Output the (x, y) coordinate of the center of the cell containing the given text.  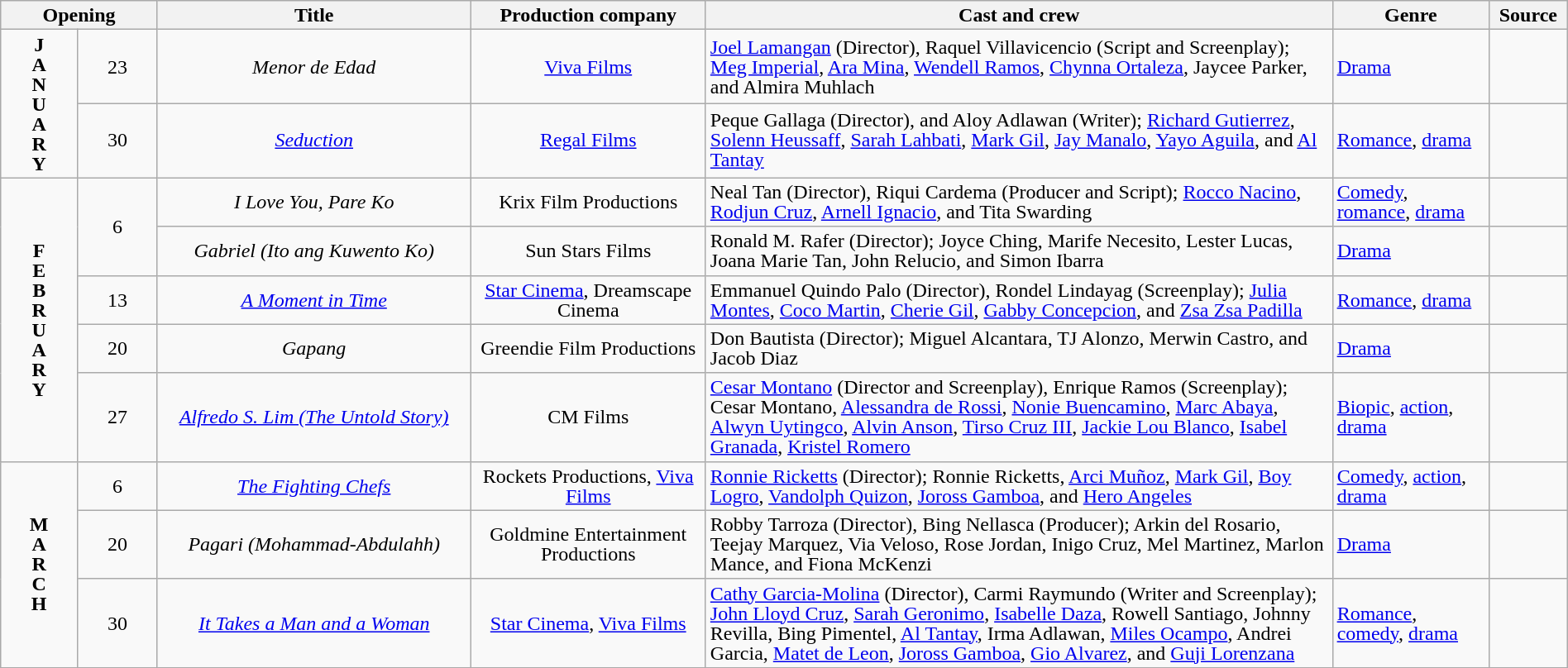
Genre (1411, 15)
Viva Films (588, 67)
JANUARY (40, 104)
Opening (79, 15)
It Takes a Man and a Woman (314, 623)
Emmanuel Quindo Palo (Director), Rondel Lindayag (Screenplay); Julia Montes, Coco Martin, Cherie Gil, Gabby Concepcion, and Zsa Zsa Padilla (1019, 299)
Goldmine Entertainment Productions (588, 544)
Alfredo S. Lim (The Untold Story) (314, 417)
Pagari (Mohammad-Abdulahh) (314, 544)
Comedy, romance, drama (1411, 202)
Rockets Productions, Viva Films (588, 486)
Regal Films (588, 141)
CM Films (588, 417)
Seduction (314, 141)
Neal Tan (Director), Riqui Cardema (Producer and Script); Rocco Nacino, Rodjun Cruz, Arnell Ignacio, and Tita Swarding (1019, 202)
I Love You, Pare Ko (314, 202)
Star Cinema, Dreamscape Cinema (588, 299)
A Moment in Time (314, 299)
FEBRUARY (40, 319)
Krix Film Productions (588, 202)
The Fighting Chefs (314, 486)
Production company (588, 15)
Sun Stars Films (588, 251)
MARCH (40, 564)
Romance, comedy, drama (1411, 623)
Menor de Edad (314, 67)
Comedy, action, drama (1411, 486)
Ronald M. Rafer (Director); Joyce Ching, Marife Necesito, Lester Lucas, Joana Marie Tan, John Relucio, and Simon Ibarra (1019, 251)
Greendie Film Productions (588, 349)
Don Bautista (Director); Miguel Alcantara, TJ Alonzo, Merwin Castro, and Jacob Diaz (1019, 349)
13 (117, 299)
Cast and crew (1019, 15)
Ronnie Ricketts (Director); Ronnie Ricketts, Arci Muñoz, Mark Gil, Boy Logro, Vandolph Quizon, Joross Gamboa, and Hero Angeles (1019, 486)
Gabriel (Ito ang Kuwento Ko) (314, 251)
27 (117, 417)
Star Cinema, Viva Films (588, 623)
Title (314, 15)
23 (117, 67)
Source (1528, 15)
Biopic, action, drama (1411, 417)
Gapang (314, 349)
